Locate the cell with the specified text and output its (x, y) center coordinate. 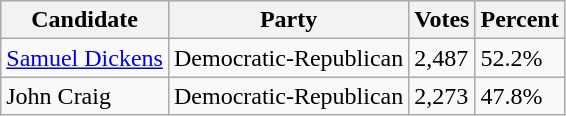
Party (288, 20)
2,273 (442, 96)
Percent (520, 20)
Votes (442, 20)
John Craig (85, 96)
52.2% (520, 58)
Samuel Dickens (85, 58)
2,487 (442, 58)
Candidate (85, 20)
47.8% (520, 96)
